From the cell containing the given text, extract its center point as [X, Y] coordinate. 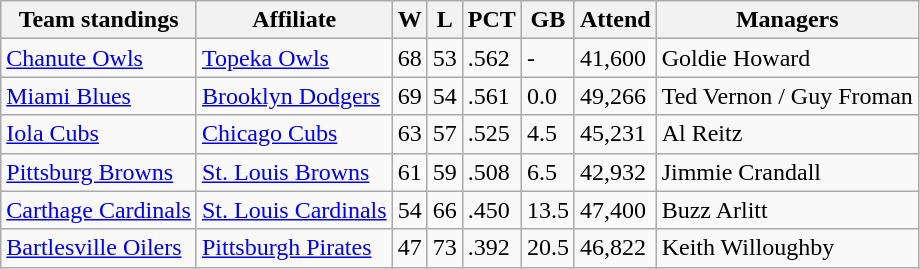
Managers [787, 20]
69 [410, 96]
47,400 [615, 210]
42,932 [615, 172]
Pittsburgh Pirates [294, 248]
Chanute Owls [99, 58]
.562 [492, 58]
53 [444, 58]
4.5 [548, 134]
57 [444, 134]
.450 [492, 210]
Topeka Owls [294, 58]
73 [444, 248]
.508 [492, 172]
47 [410, 248]
Chicago Cubs [294, 134]
63 [410, 134]
.561 [492, 96]
46,822 [615, 248]
- [548, 58]
W [410, 20]
45,231 [615, 134]
49,266 [615, 96]
Ted Vernon / Guy Froman [787, 96]
0.0 [548, 96]
68 [410, 58]
59 [444, 172]
Bartlesville Oilers [99, 248]
Miami Blues [99, 96]
61 [410, 172]
PCT [492, 20]
Buzz Arlitt [787, 210]
St. Louis Cardinals [294, 210]
Pittsburg Browns [99, 172]
GB [548, 20]
6.5 [548, 172]
20.5 [548, 248]
L [444, 20]
Keith Willoughby [787, 248]
Attend [615, 20]
Al Reitz [787, 134]
41,600 [615, 58]
Jimmie Crandall [787, 172]
Iola Cubs [99, 134]
Affiliate [294, 20]
Brooklyn Dodgers [294, 96]
Goldie Howard [787, 58]
Team standings [99, 20]
St. Louis Browns [294, 172]
.525 [492, 134]
.392 [492, 248]
Carthage Cardinals [99, 210]
13.5 [548, 210]
66 [444, 210]
